For the text-containing cell, return its midpoint in [X, Y] coordinate format. 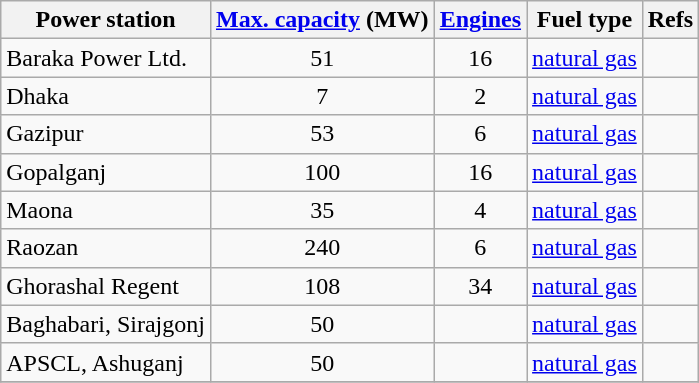
108 [322, 286]
Gazipur [106, 134]
53 [322, 134]
Ghorashal Regent [106, 286]
Baghabari, Sirajgonj [106, 324]
Gopalganj [106, 172]
34 [480, 286]
2 [480, 96]
100 [322, 172]
Fuel type [585, 20]
35 [322, 210]
Max. capacity (MW) [322, 20]
Raozan [106, 248]
Dhaka [106, 96]
Engines [480, 20]
51 [322, 58]
240 [322, 248]
Power station [106, 20]
Maona [106, 210]
7 [322, 96]
Baraka Power Ltd. [106, 58]
Refs [670, 20]
APSCL, Ashuganj [106, 362]
4 [480, 210]
